Return [X, Y] of the center of cell containing provided text 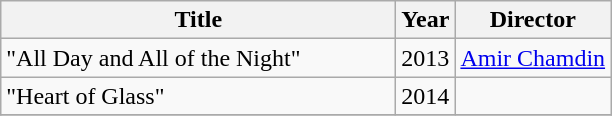
2013 [426, 58]
"All Day and All of the Night" [198, 58]
Year [426, 20]
Director [533, 20]
2014 [426, 96]
"Heart of Glass" [198, 96]
Amir Chamdin [533, 58]
Title [198, 20]
